Determine the (X, Y) coordinate at the center of the cell enclosing the given text.  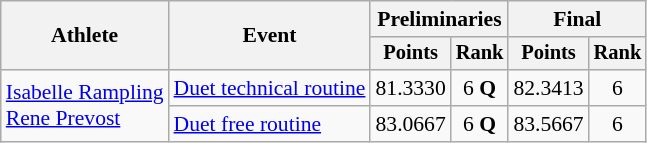
Isabelle RamplingRene Prevost (85, 106)
82.3413 (548, 88)
81.3330 (410, 88)
83.5667 (548, 124)
Duet free routine (270, 124)
Preliminaries (439, 19)
83.0667 (410, 124)
Athlete (85, 36)
Duet technical routine (270, 88)
Event (270, 36)
Final (577, 19)
